Provide the (X, Y) coordinate of the cell's center where the given text is located.  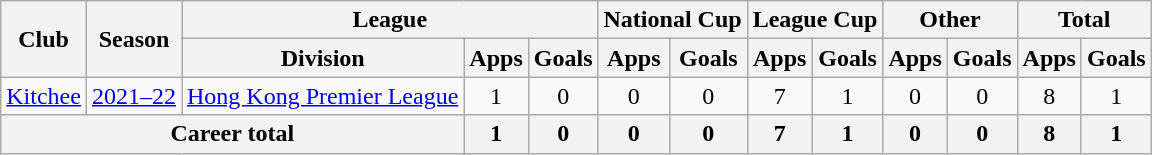
Total (1084, 20)
Other (950, 20)
Hong Kong Premier League (323, 96)
Career total (232, 134)
League (390, 20)
Club (44, 39)
2021–22 (134, 96)
Season (134, 39)
Division (323, 58)
League Cup (815, 20)
Kitchee (44, 96)
National Cup (672, 20)
